Provide the [x, y] coordinate of the cell's center where the given text is located.  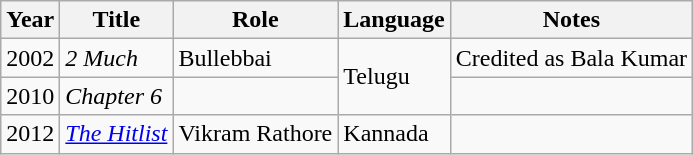
Title [116, 20]
The Hitlist [116, 134]
Role [256, 20]
Vikram Rathore [256, 134]
Bullebbai [256, 58]
Credited as Bala Kumar [571, 58]
2002 [30, 58]
Chapter 6 [116, 96]
2 Much [116, 58]
Notes [571, 20]
Year [30, 20]
Telugu [394, 77]
2010 [30, 96]
Kannada [394, 134]
Language [394, 20]
2012 [30, 134]
